Provide the (x, y) coordinate of the cell's center where the given text is located.  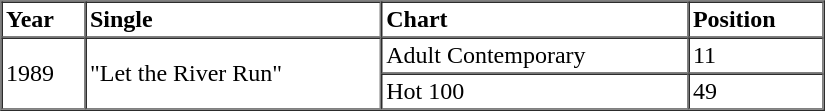
Single (233, 20)
1989 (44, 74)
49 (756, 92)
Chart (536, 20)
Position (756, 20)
Hot 100 (536, 92)
Year (44, 20)
Adult Contemporary (536, 56)
"Let the River Run" (233, 74)
11 (756, 56)
